Detect which cell encompasses the target text, then output its (x, y) center coordinate. 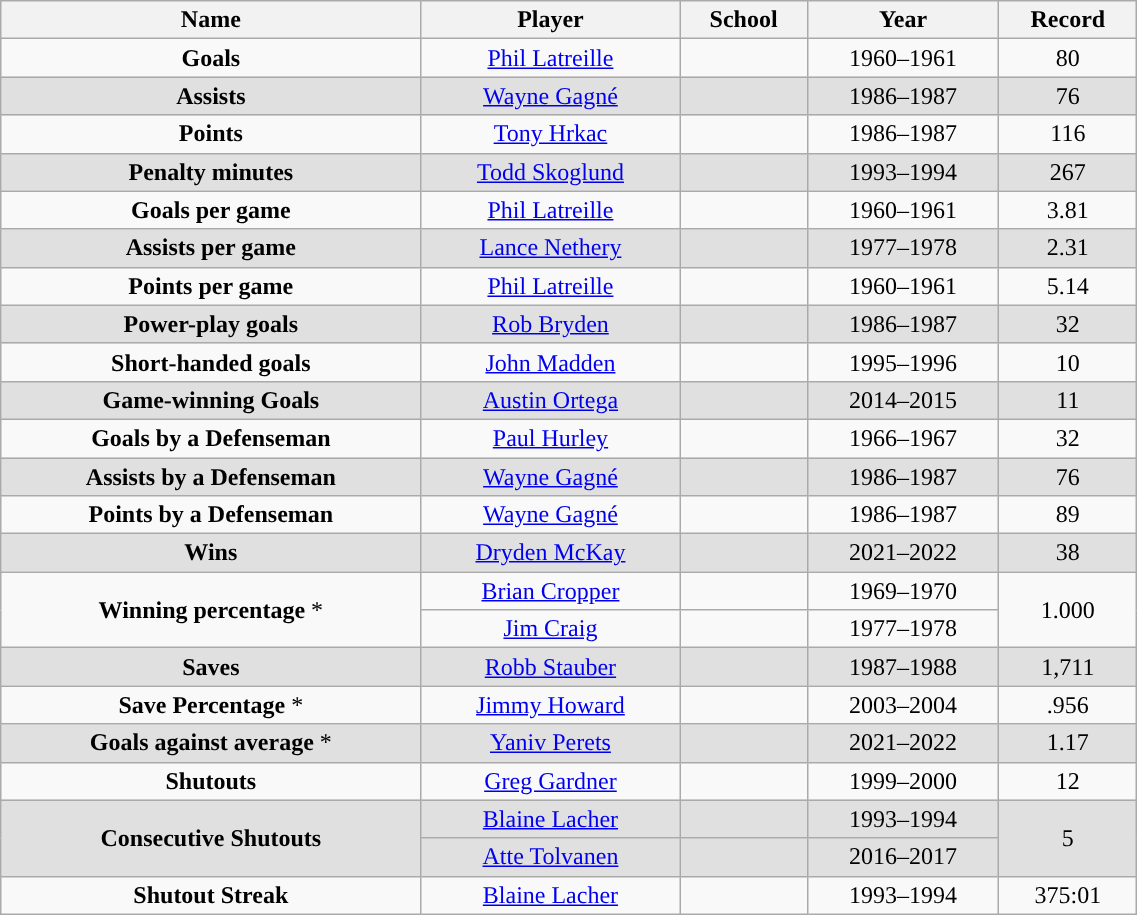
Goals per game (211, 210)
1969–1970 (903, 591)
.956 (1068, 705)
1995–1996 (903, 362)
Points (211, 134)
Assists (211, 96)
Wins (211, 553)
89 (1068, 515)
Saves (211, 667)
Game-winning Goals (211, 400)
1.000 (1068, 610)
2016–2017 (903, 857)
Consecutive Shutouts (211, 838)
Short-handed goals (211, 362)
John Madden (550, 362)
Goals against average * (211, 743)
Power-play goals (211, 324)
Atte Tolvanen (550, 857)
Penalty minutes (211, 172)
Robb Stauber (550, 667)
Goals by a Defenseman (211, 438)
Year (903, 20)
Player (550, 20)
Shutouts (211, 781)
Save Percentage * (211, 705)
School (744, 20)
11 (1068, 400)
Points per game (211, 286)
Paul Hurley (550, 438)
1966–1967 (903, 438)
Dryden McKay (550, 553)
1.17 (1068, 743)
2014–2015 (903, 400)
5 (1068, 838)
Jim Craig (550, 629)
38 (1068, 553)
80 (1068, 58)
Winning percentage * (211, 610)
Lance Nethery (550, 248)
5.14 (1068, 286)
1999–2000 (903, 781)
Name (211, 20)
Goals (211, 58)
116 (1068, 134)
10 (1068, 362)
Shutout Streak (211, 895)
267 (1068, 172)
12 (1068, 781)
Austin Ortega (550, 400)
Todd Skoglund (550, 172)
Rob Bryden (550, 324)
Greg Gardner (550, 781)
Yaniv Perets (550, 743)
2.31 (1068, 248)
1987–1988 (903, 667)
Assists by a Defenseman (211, 477)
1,711 (1068, 667)
Jimmy Howard (550, 705)
Record (1068, 20)
Points by a Defenseman (211, 515)
3.81 (1068, 210)
Brian Cropper (550, 591)
2003–2004 (903, 705)
375:01 (1068, 895)
Assists per game (211, 248)
Tony Hrkac (550, 134)
